Detect which cell encompasses the target text, then output its [X, Y] center coordinate. 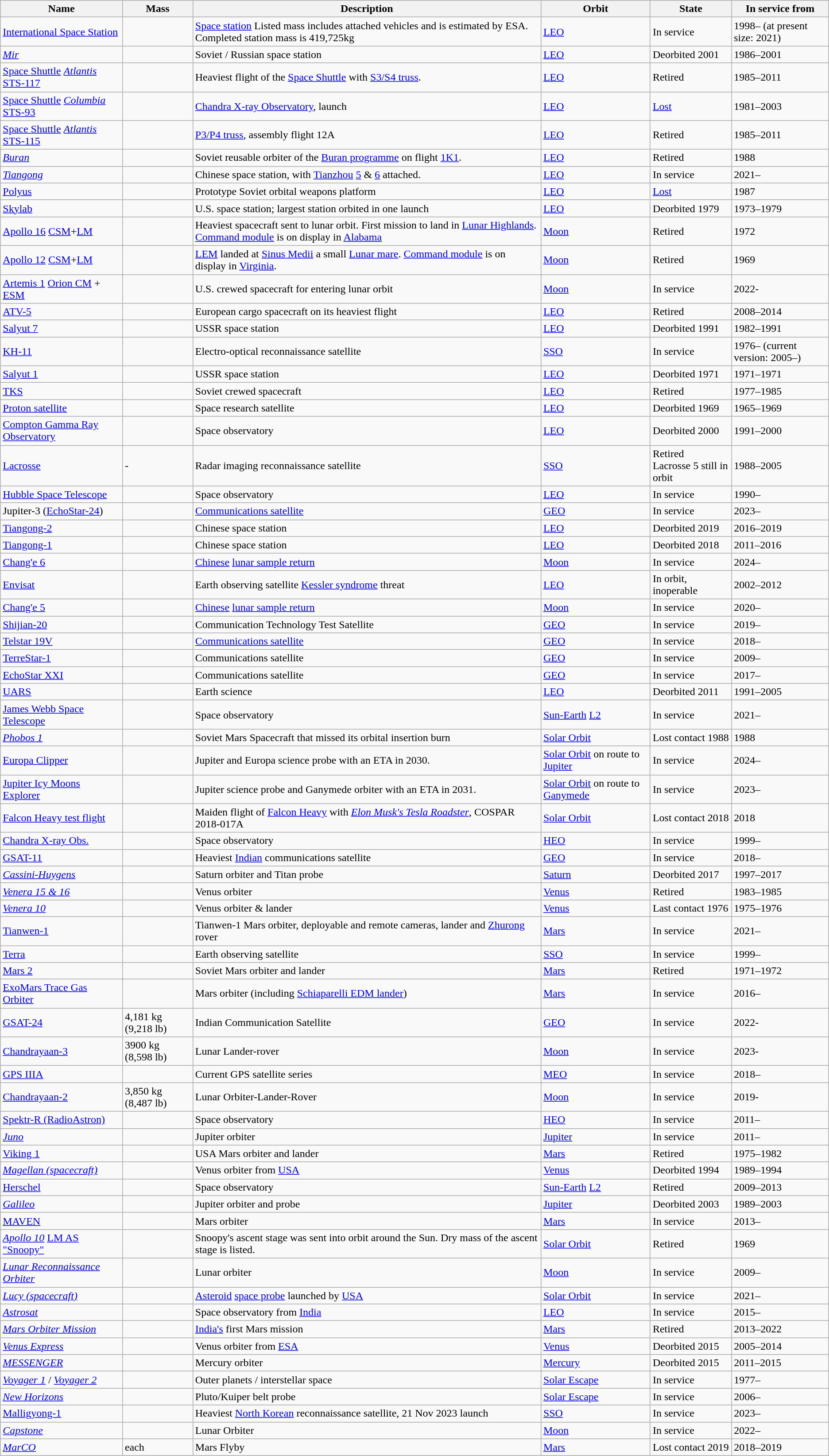
Europa Clipper [62, 760]
Space observatory from India [367, 1312]
European cargo spacecraft on its heaviest flight [367, 312]
KH-11 [62, 352]
Deorbited 2001 [691, 54]
Saturn [595, 874]
Chandra X-ray Obs. [62, 841]
3900 kg (8,598 lb) [158, 1052]
1977– [780, 1380]
Heaviest spacecraft sent to lunar orbit. First mission to land in Lunar Highlands. Command module is on display in Alabama [367, 231]
Proton satellite [62, 408]
Juno [62, 1137]
Tianwen-1 [62, 931]
Current GPS satellite series [367, 1074]
Mars 2 [62, 971]
Venus orbiter & lander [367, 908]
Asteroid space probe launched by USA [367, 1296]
1989–2003 [780, 1204]
Soviet crewed spacecraft [367, 391]
Saturn orbiter and Titan probe [367, 874]
2019– [780, 624]
Space station Listed mass includes attached vehicles and is estimated by ESA. Completed station mass is 419,725kg [367, 32]
Deorbited 2019 [691, 528]
1983–1985 [780, 891]
2008–2014 [780, 312]
Jupiter Icy Moons Explorer [62, 789]
Falcon Heavy test flight [62, 818]
Deorbited 1971 [691, 374]
Outer planets / interstellar space [367, 1380]
GSAT-24 [62, 1022]
U.S. crewed spacecraft for entering lunar orbit [367, 289]
2011–2015 [780, 1363]
Apollo 10 LM AS "Snoopy" [62, 1244]
Astrosat [62, 1312]
India's first Mars mission [367, 1329]
2023- [780, 1052]
1973–1979 [780, 208]
Deorbited 2011 [691, 692]
Chandrayaan-2 [62, 1097]
Heaviest flight of the Space Shuttle with S3/S4 truss. [367, 77]
2006– [780, 1397]
Mars orbiter [367, 1221]
Radar imaging reconnaissance satellite [367, 466]
Mercury orbiter [367, 1363]
2022– [780, 1430]
Herschel [62, 1187]
2015– [780, 1312]
Soviet reusable orbiter of the Buran programme on flight 1K1. [367, 158]
2013–2022 [780, 1329]
2009–2013 [780, 1187]
Jupiter and Europa science probe with an ETA in 2030. [367, 760]
Compton Gamma Ray Observatory [62, 431]
Solar Orbit on route to Ganymede [595, 789]
2017– [780, 675]
RetiredLacrosse 5 still in orbit [691, 466]
Deorbited 1991 [691, 329]
Last contact 1976 [691, 908]
James Webb Space Telescope [62, 715]
2011–2016 [780, 545]
1987 [780, 191]
1965–1969 [780, 408]
MESSENGER [62, 1363]
Hubble Space Telescope [62, 494]
Orbit [595, 9]
GSAT-11 [62, 858]
Deorbited 1979 [691, 208]
Skylab [62, 208]
MarCO [62, 1447]
1997–2017 [780, 874]
Telstar 19V [62, 641]
TerreStar-1 [62, 658]
1990– [780, 494]
1981–2003 [780, 106]
Soviet / Russian space station [367, 54]
1991–2000 [780, 431]
State [691, 9]
Lost contact 1988 [691, 738]
2018 [780, 818]
1991–2005 [780, 692]
Lunar orbiter [367, 1272]
U.S. space station; largest station orbited in one launch [367, 208]
1998– (at present size: 2021) [780, 32]
Space Shuttle Atlantis STS-115 [62, 135]
Chang'e 6 [62, 562]
Mass [158, 9]
Earth observing satellite Kessler syndrome threat [367, 585]
Tiangong-2 [62, 528]
Snoopy's ascent stage was sent into orbit around the Sun. Dry mass of the ascent stage is listed. [367, 1244]
Salyut 7 [62, 329]
2019- [780, 1097]
MEO [595, 1074]
Communication Technology Test Satellite [367, 624]
Lunar Lander-rover [367, 1052]
Venus orbiter from ESA [367, 1346]
Maiden flight of Falcon Heavy with Elon Musk's Tesla Roadster, COSPAR 2018-017A [367, 818]
Capstone [62, 1430]
TKS [62, 391]
International Space Station [62, 32]
Indian Communication Satellite [367, 1022]
2016–2019 [780, 528]
Spektr-R (RadioAstron) [62, 1120]
UARS [62, 692]
2018–2019 [780, 1447]
Lunar Orbiter-Lander-Rover [367, 1097]
Venera 15 & 16 [62, 891]
2002–2012 [780, 585]
Jupiter science probe and Ganymede orbiter with an ETA in 2031. [367, 789]
1982–1991 [780, 329]
Polyus [62, 191]
Chinese space station, with Tianzhou 5 & 6 attached. [367, 175]
Pluto/Kuiper belt probe [367, 1397]
Soviet Mars Spacecraft that missed its orbital insertion burn [367, 738]
Jupiter orbiter and probe [367, 1204]
3,850 kg (8,487 lb) [158, 1097]
Lost contact 2019 [691, 1447]
1976– (current version: 2005–) [780, 352]
Name [62, 9]
Deorbited 2003 [691, 1204]
2016– [780, 994]
1971–1971 [780, 374]
2013– [780, 1221]
Deorbited 2000 [691, 431]
Magellan (spacecraft) [62, 1170]
EchoStar XXI [62, 675]
Deorbited 2018 [691, 545]
Space Shuttle Atlantis STS-117 [62, 77]
Terra [62, 954]
Solar Orbit on route to Jupiter [595, 760]
Lost contact 2018 [691, 818]
In orbit, inoperable [691, 585]
1971–1972 [780, 971]
2020– [780, 607]
Apollo 12 CSM+LM [62, 260]
Prototype Soviet orbital weapons platform [367, 191]
GPS IIIA [62, 1074]
LEM landed at Sinus Medii a small Lunar mare. Command module is on display in Virginia. [367, 260]
Lucy (spacecraft) [62, 1296]
1975–1982 [780, 1153]
Deorbited 1969 [691, 408]
Chang'e 5 [62, 607]
Description [367, 9]
New Horizons [62, 1397]
Malligyong-1 [62, 1413]
ExoMars Trace Gas Orbiter [62, 994]
Galileo [62, 1204]
Cassini-Huygens [62, 874]
Venera 10 [62, 908]
1989–1994 [780, 1170]
Jupiter-3 (EchoStar-24) [62, 511]
USA Mars orbiter and lander [367, 1153]
MAVEN [62, 1221]
2005–2014 [780, 1346]
Heaviest Indian communications satellite [367, 858]
Venus orbiter [367, 891]
Shijian-20 [62, 624]
Envisat [62, 585]
In service from [780, 9]
4,181 kg (9,218 lb) [158, 1022]
Tiangong-1 [62, 545]
- [158, 466]
Chandra X-ray Observatory, launch [367, 106]
Lunar Orbiter [367, 1430]
Space Shuttle Columbia STS-93 [62, 106]
Venus orbiter from USA [367, 1170]
Earth science [367, 692]
P3/P4 truss, assembly flight 12A [367, 135]
Mars orbiter (including Schiaparelli EDM lander) [367, 994]
Electro-optical reconnaissance satellite [367, 352]
Heaviest North Korean reconnaissance satellite, 21 Nov 2023 launch [367, 1413]
Buran [62, 158]
Voyager 1 / Voyager 2 [62, 1380]
each [158, 1447]
Deorbited 2017 [691, 874]
Salyut 1 [62, 374]
Earth observing satellite [367, 954]
Artemis 1 Orion CM + ESM [62, 289]
Lacrosse [62, 466]
Deorbited 1994 [691, 1170]
1975–1976 [780, 908]
Soviet Mars orbiter and lander [367, 971]
Venus Express [62, 1346]
1977–1985 [780, 391]
Jupiter orbiter [367, 1137]
Mars Flyby [367, 1447]
Mir [62, 54]
Chandrayaan-3 [62, 1052]
Lunar Reconnaissance Orbiter [62, 1272]
1986–2001 [780, 54]
Phobos 1 [62, 738]
ATV-5 [62, 312]
Viking 1 [62, 1153]
Tianwen-1 Mars orbiter, deployable and remote cameras, lander and Zhurong rover [367, 931]
1988–2005 [780, 466]
Mars Orbiter Mission [62, 1329]
Apollo 16 CSM+LM [62, 231]
Mercury [595, 1363]
Space research satellite [367, 408]
1972 [780, 231]
Tiangong [62, 175]
